Pinpoint the cell where the given text exists, returning its (x, y) midpoint coordinate. 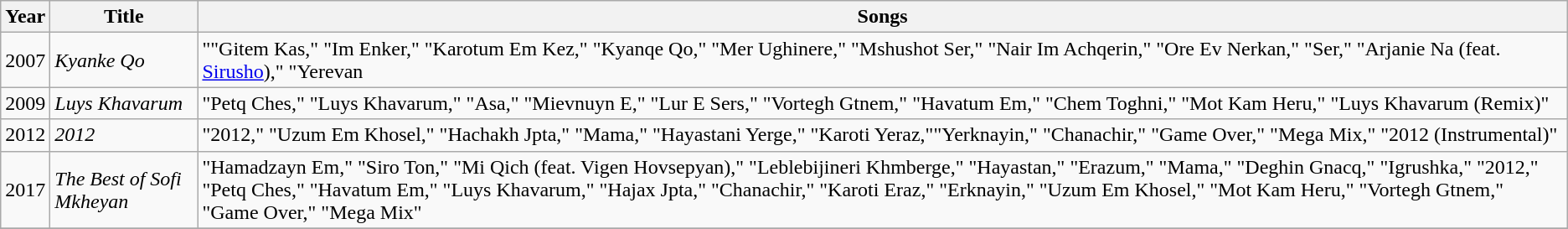
2017 (25, 190)
Kyanke Qo (124, 60)
2009 (25, 103)
Title (124, 17)
Year (25, 17)
Luys Khavarum (124, 103)
The Best of Sofi Mkheyan (124, 190)
Songs (883, 17)
2007 (25, 60)
